Pinpoint the cell where the given text exists, returning its [X, Y] midpoint coordinate. 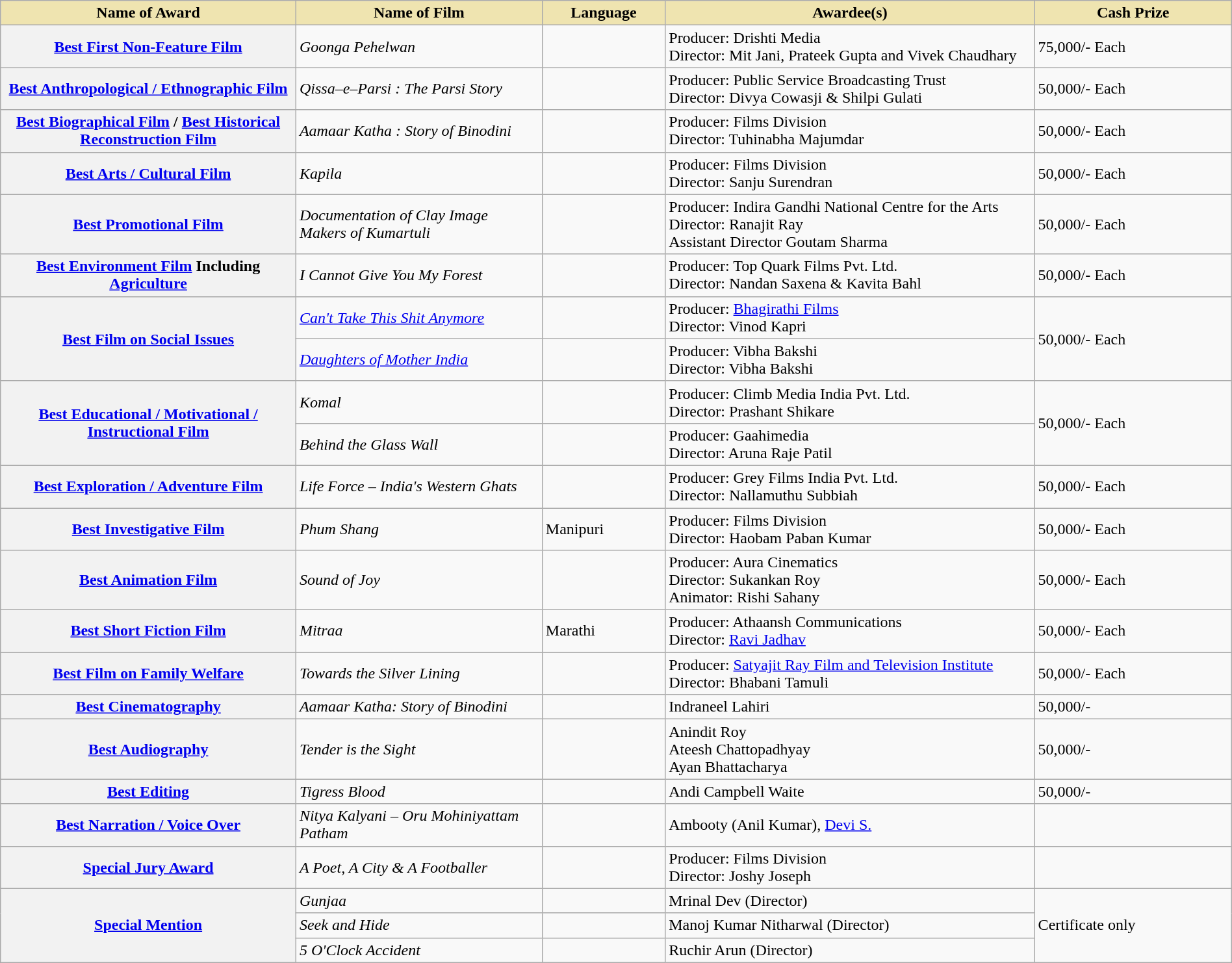
Anindit RoyAteesh ChattopadhyayAyan Bhattacharya [850, 749]
Producer: Films Division Director: Joshy Joseph [850, 867]
Seek and Hide [418, 925]
Best Cinematography [148, 707]
Best Anthropological / Ethnographic Film [148, 88]
Producer: Grey Films India Pvt. Ltd. Director: Nallamuthu Subbiah [850, 486]
Name of Film [418, 13]
Manipuri [603, 529]
Phum Shang [418, 529]
Producer: GaahimediaDirector: Aruna Raje Patil [850, 444]
Best Animation Film [148, 580]
Tigress Blood [418, 791]
Producer: Athaansh Communications Director: Ravi Jadhav [850, 632]
Best Film on Social Issues [148, 339]
Best Short Fiction Film [148, 632]
Can't Take This Shit Anymore [418, 317]
Marathi [603, 632]
Daughters of Mother India [418, 360]
Producer: Vibha BakshiDirector: Vibha Bakshi [850, 360]
Producer: Climb Media India Pvt. Ltd.Director: Prashant Shikare [850, 402]
Aamaar Katha: Story of Binodini [418, 707]
Best Investigative Film [148, 529]
Ruchir Arun (Director) [850, 950]
Indraneel Lahiri [850, 707]
Andi Campbell Waite [850, 791]
Language [603, 13]
Life Force – India's Western Ghats [418, 486]
Producer: Bhagirathi FilmsDirector: Vinod Kapri [850, 317]
Goonga Pehelwan [418, 47]
Producer: Films Division Director: Haobam Paban Kumar [850, 529]
Qissa–e–Parsi : The Parsi Story [418, 88]
Best Audiography [148, 749]
Producer: Top Quark Films Pvt. Ltd.Director: Nandan Saxena & Kavita Bahl [850, 276]
Mitraa [418, 632]
Behind the Glass Wall [418, 444]
Best Editing [148, 791]
Best Arts / Cultural Film [148, 173]
Ambooty (Anil Kumar), Devi S. [850, 825]
A Poet, A City & A Footballer [418, 867]
Best Narration / Voice Over [148, 825]
Producer: Films Division Director: Tuhinabha Majumdar [850, 131]
Towards the Silver Lining [418, 673]
Producer: Films Division Director: Sanju Surendran [850, 173]
Aamaar Katha : Story of Binodini [418, 131]
Best Exploration / Adventure Film [148, 486]
Cash Prize [1133, 13]
Special Jury Award [148, 867]
I Cannot Give You My Forest [418, 276]
5 O'Clock Accident [418, 950]
Awardee(s) [850, 13]
Producer: Public Service Broadcasting Trust Director: Divya Cowasji & Shilpi Gulati [850, 88]
Certificate only [1133, 925]
Manoj Kumar Nitharwal (Director) [850, 925]
Best Film on Family Welfare [148, 673]
Producer: Indira Gandhi National Centre for the Arts Director: Ranajit RayAssistant Director Goutam Sharma [850, 224]
75,000/- Each [1133, 47]
Nitya Kalyani – Oru Mohiniyattam Patham [418, 825]
Producer: Satyajit Ray Film and Television InstituteDirector: Bhabani Tamuli [850, 673]
Gunjaa [418, 901]
Best First Non-Feature Film [148, 47]
Mrinal Dev (Director) [850, 901]
Best Educational / Motivational / Instructional Film [148, 423]
Tender is the Sight [418, 749]
Producer: Drishti Media Director: Mit Jani, Prateek Gupta and Vivek Chaudhary [850, 47]
Best Environment Film Including Agriculture [148, 276]
Special Mention [148, 925]
Documentation of Clay Image Makers of Kumartuli [418, 224]
Best Biographical Film / Best Historical Reconstruction Film [148, 131]
Best Promotional Film [148, 224]
Sound of Joy [418, 580]
Komal [418, 402]
Producer: Aura Cinematics Director: Sukankan Roy Animator: Rishi Sahany [850, 580]
Name of Award [148, 13]
Kapila [418, 173]
